Return [X, Y] of the center of cell containing provided text 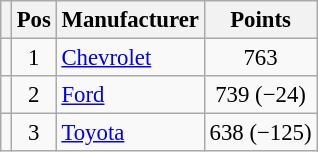
739 (−24) [260, 95]
3 [34, 133]
Ford [130, 95]
Points [260, 20]
1 [34, 58]
Manufacturer [130, 20]
2 [34, 95]
638 (−125) [260, 133]
Pos [34, 20]
Toyota [130, 133]
763 [260, 58]
Chevrolet [130, 58]
